Return the (X, Y) coordinate for the center point of the cell that contains the specified text.  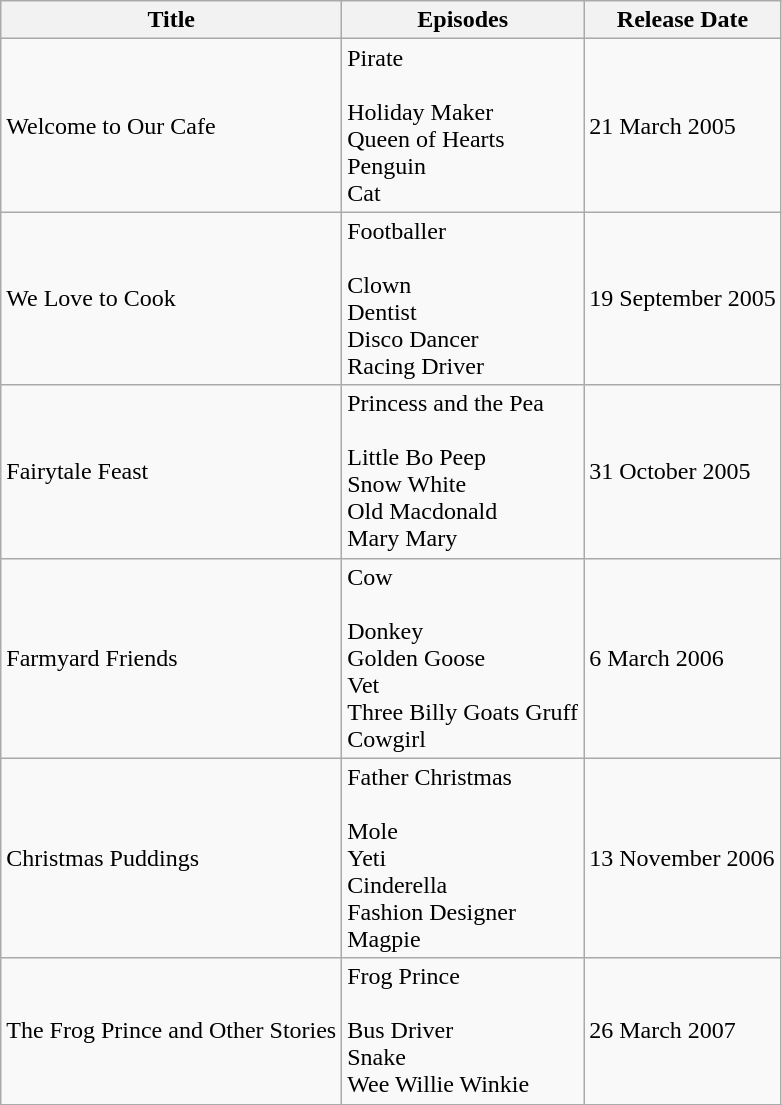
13 November 2006 (683, 858)
Farmyard Friends (172, 658)
Father ChristmasMole Yeti Cinderella Fashion Designer Magpie (463, 858)
31 October 2005 (683, 472)
PirateHoliday Maker Queen of Hearts Penguin Cat (463, 126)
Princess and the PeaLittle Bo Peep Snow White Old Macdonald Mary Mary (463, 472)
Fairytale Feast (172, 472)
Episodes (463, 20)
The Frog Prince and Other Stories (172, 1031)
Welcome to Our Cafe (172, 126)
Release Date (683, 20)
21 March 2005 (683, 126)
FootballerClown Dentist Disco Dancer Racing Driver (463, 298)
Christmas Puddings (172, 858)
We Love to Cook (172, 298)
6 March 2006 (683, 658)
Frog PrinceBus Driver Snake Wee Willie Winkie (463, 1031)
CowDonkey Golden Goose Vet Three Billy Goats Gruff Cowgirl (463, 658)
26 March 2007 (683, 1031)
19 September 2005 (683, 298)
Title (172, 20)
